Find where the given text appears and provide that cell's center as [X, Y] coordinate. 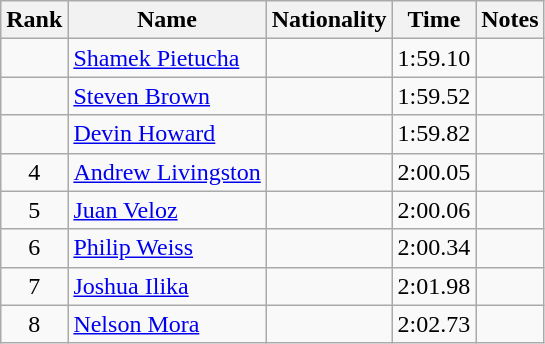
Nationality [329, 20]
Rank [34, 20]
2:02.73 [434, 324]
2:00.05 [434, 172]
5 [34, 210]
2:00.06 [434, 210]
Andrew Livingston [167, 172]
4 [34, 172]
1:59.82 [434, 134]
2:00.34 [434, 248]
Devin Howard [167, 134]
Notes [510, 20]
8 [34, 324]
7 [34, 286]
Shamek Pietucha [167, 58]
1:59.10 [434, 58]
1:59.52 [434, 96]
Nelson Mora [167, 324]
Juan Veloz [167, 210]
Name [167, 20]
2:01.98 [434, 286]
Time [434, 20]
Joshua Ilika [167, 286]
Philip Weiss [167, 248]
Steven Brown [167, 96]
6 [34, 248]
